Find where the given text appears and provide that cell's center as [X, Y] coordinate. 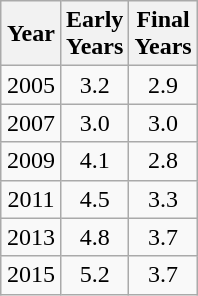
4.5 [94, 199]
EarlyYears [94, 34]
FinalYears [163, 34]
4.1 [94, 161]
4.8 [94, 237]
Year [30, 34]
2005 [30, 85]
2009 [30, 161]
2.8 [163, 161]
3.2 [94, 85]
2011 [30, 199]
2015 [30, 275]
2013 [30, 237]
2007 [30, 123]
3.3 [163, 199]
2.9 [163, 85]
5.2 [94, 275]
